Pinpoint the cell where the given text exists, returning its [X, Y] midpoint coordinate. 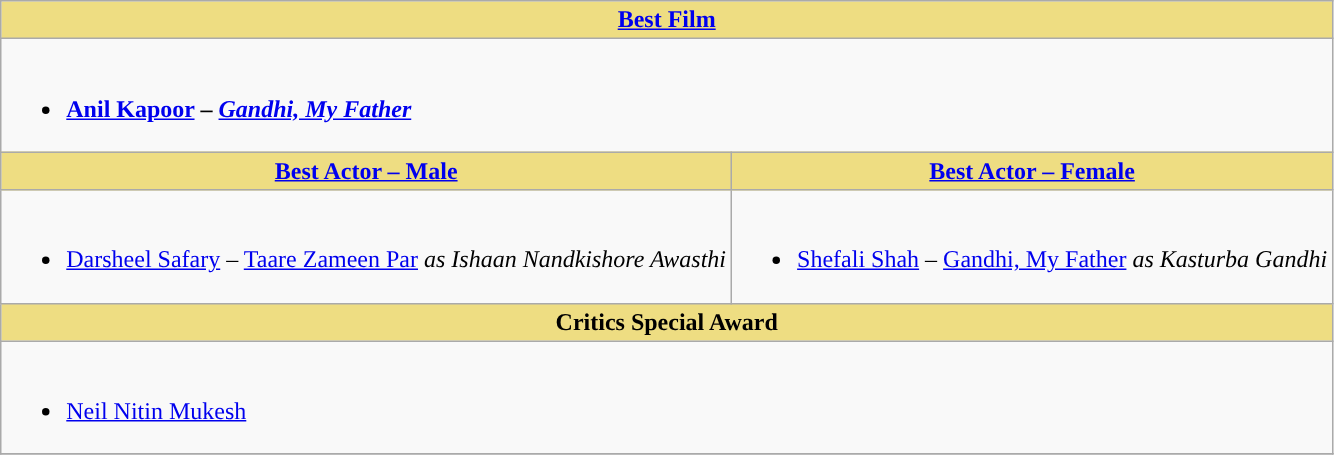
Shefali Shah – Gandhi, My Father as Kasturba Gandhi [1032, 246]
Best Actor – Male [366, 171]
Neil Nitin Mukesh [667, 398]
Best Actor – Female [1032, 171]
Anil Kapoor – Gandhi, My Father [667, 96]
Best Film [667, 20]
Darsheel Safary – Taare Zameen Par as Ishaan Nandkishore Awasthi [366, 246]
Critics Special Award [667, 322]
